For the text-containing cell, return its midpoint in (x, y) coordinate format. 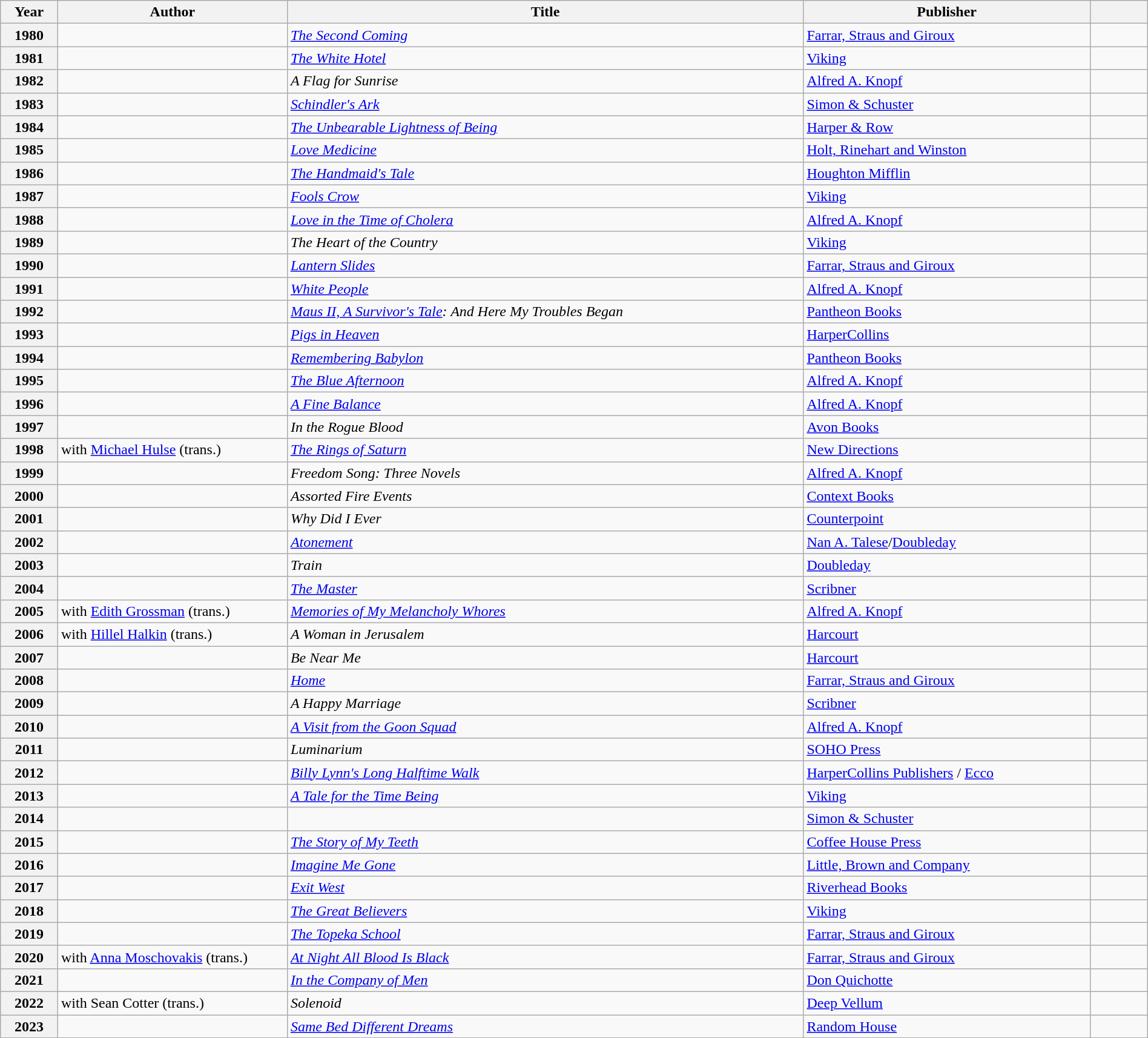
2019 (29, 934)
2004 (29, 588)
Be Near Me (545, 657)
2013 (29, 796)
Remembering Babylon (545, 358)
Solenoid (545, 1003)
2022 (29, 1003)
The Unbearable Lightness of Being (545, 127)
2017 (29, 888)
A Happy Marriage (545, 704)
A Woman in Jerusalem (545, 634)
2012 (29, 773)
2008 (29, 681)
Assorted Fire Events (545, 496)
2010 (29, 727)
Schindler's Ark (545, 104)
The Second Coming (545, 35)
Atonement (545, 542)
1994 (29, 358)
Year (29, 12)
2000 (29, 496)
1988 (29, 219)
1996 (29, 404)
Love in the Time of Cholera (545, 219)
Memories of My Melancholy Whores (545, 611)
1992 (29, 312)
Doubleday (947, 565)
1987 (29, 196)
Billy Lynn's Long Halftime Walk (545, 773)
Houghton Mifflin (947, 173)
Same Bed Different Dreams (545, 1026)
In the Company of Men (545, 980)
1993 (29, 335)
Lantern Slides (545, 265)
1995 (29, 381)
Author (172, 12)
with Sean Cotter (trans.) (172, 1003)
2005 (29, 611)
2016 (29, 865)
1983 (29, 104)
1990 (29, 265)
1982 (29, 81)
A Fine Balance (545, 404)
with Michael Hulse (trans.) (172, 450)
The Topeka School (545, 934)
1997 (29, 427)
Holt, Rinehart and Winston (947, 150)
2009 (29, 704)
White People (545, 289)
HarperCollins Publishers / Ecco (947, 773)
2007 (29, 657)
Deep Vellum (947, 1003)
Publisher (947, 12)
2015 (29, 842)
1991 (29, 289)
Train (545, 565)
2006 (29, 634)
Coffee House Press (947, 842)
A Visit from the Goon Squad (545, 727)
Don Quichotte (947, 980)
Context Books (947, 496)
2011 (29, 750)
Fools Crow (545, 196)
Maus II, A Survivor's Tale: And Here My Troubles Began (545, 312)
2021 (29, 980)
2002 (29, 542)
Why Did I Ever (545, 519)
1998 (29, 450)
Counterpoint (947, 519)
At Night All Blood Is Black (545, 957)
2014 (29, 819)
2018 (29, 911)
The Story of My Teeth (545, 842)
Random House (947, 1026)
with Edith Grossman (trans.) (172, 611)
In the Rogue Blood (545, 427)
New Directions (947, 450)
HarperCollins (947, 335)
1999 (29, 473)
1989 (29, 242)
Exit West (545, 888)
Love Medicine (545, 150)
Riverhead Books (947, 888)
The White Hotel (545, 58)
The Great Believers (545, 911)
1981 (29, 58)
The Master (545, 588)
The Blue Afternoon (545, 381)
Nan A. Talese/Doubleday (947, 542)
Luminarium (545, 750)
Home (545, 681)
with Anna Moschovakis (trans.) (172, 957)
Title (545, 12)
2023 (29, 1026)
1980 (29, 35)
2001 (29, 519)
Freedom Song: Three Novels (545, 473)
A Flag for Sunrise (545, 81)
1985 (29, 150)
The Heart of the Country (545, 242)
2003 (29, 565)
Imagine Me Gone (545, 865)
2020 (29, 957)
The Rings of Saturn (545, 450)
A Tale for the Time Being (545, 796)
1986 (29, 173)
Pigs in Heaven (545, 335)
Avon Books (947, 427)
with Hillel Halkin (trans.) (172, 634)
Harper & Row (947, 127)
1984 (29, 127)
The Handmaid's Tale (545, 173)
Little, Brown and Company (947, 865)
SOHO Press (947, 750)
